Provide the [x, y] coordinate of the cell's center where the given text is located.  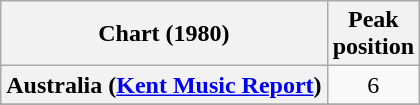
Peakposition [373, 34]
Chart (1980) [164, 34]
6 [373, 85]
Australia (Kent Music Report) [164, 85]
